Provide the (X, Y) coordinate of the cell's center where the given text is located.  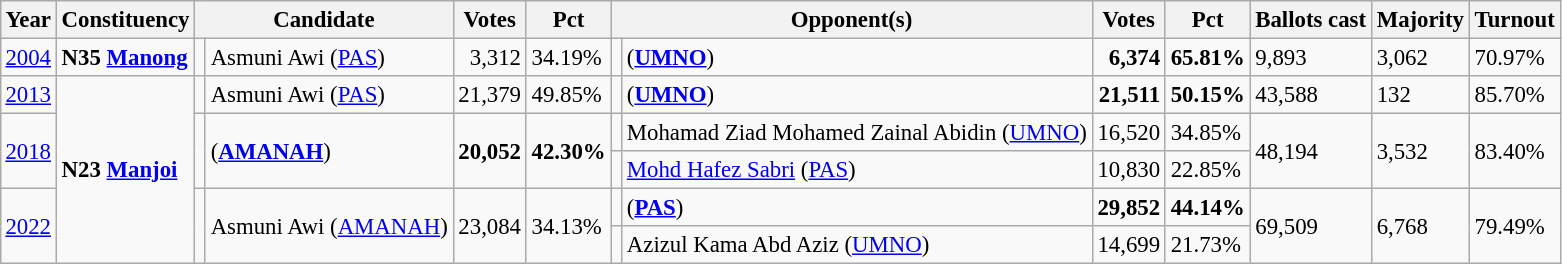
34.85% (1208, 133)
21.73% (1208, 245)
Year (28, 20)
Constituency (125, 20)
50.15% (1208, 95)
83.40% (1514, 152)
20,052 (490, 152)
Candidate (324, 20)
Mohamad Ziad Mohamed Zainal Abidin (UMNO) (858, 133)
21,379 (490, 95)
34.13% (568, 226)
Azizul Kama Abd Aziz (UMNO) (858, 245)
132 (1420, 95)
23,084 (490, 226)
(AMANAH) (329, 152)
Opponent(s) (852, 20)
29,852 (1128, 208)
(PAS) (858, 208)
Ballots cast (1310, 20)
79.49% (1514, 226)
N23 Manjoi (125, 170)
6,374 (1128, 57)
43,588 (1310, 95)
Mohd Hafez Sabri (PAS) (858, 170)
9,893 (1310, 57)
3,532 (1420, 152)
22.85% (1208, 170)
21,511 (1128, 95)
48,194 (1310, 152)
2013 (28, 95)
85.70% (1514, 95)
10,830 (1128, 170)
2022 (28, 226)
70.97% (1514, 57)
Majority (1420, 20)
Turnout (1514, 20)
69,509 (1310, 226)
44.14% (1208, 208)
2004 (28, 57)
Asmuni Awi (AMANAH) (329, 226)
16,520 (1128, 133)
42.30% (568, 152)
3,312 (490, 57)
49.85% (568, 95)
6,768 (1420, 226)
N35 Manong (125, 57)
65.81% (1208, 57)
2018 (28, 152)
3,062 (1420, 57)
14,699 (1128, 245)
34.19% (568, 57)
